Detect which cell encompasses the target text, then output its (x, y) center coordinate. 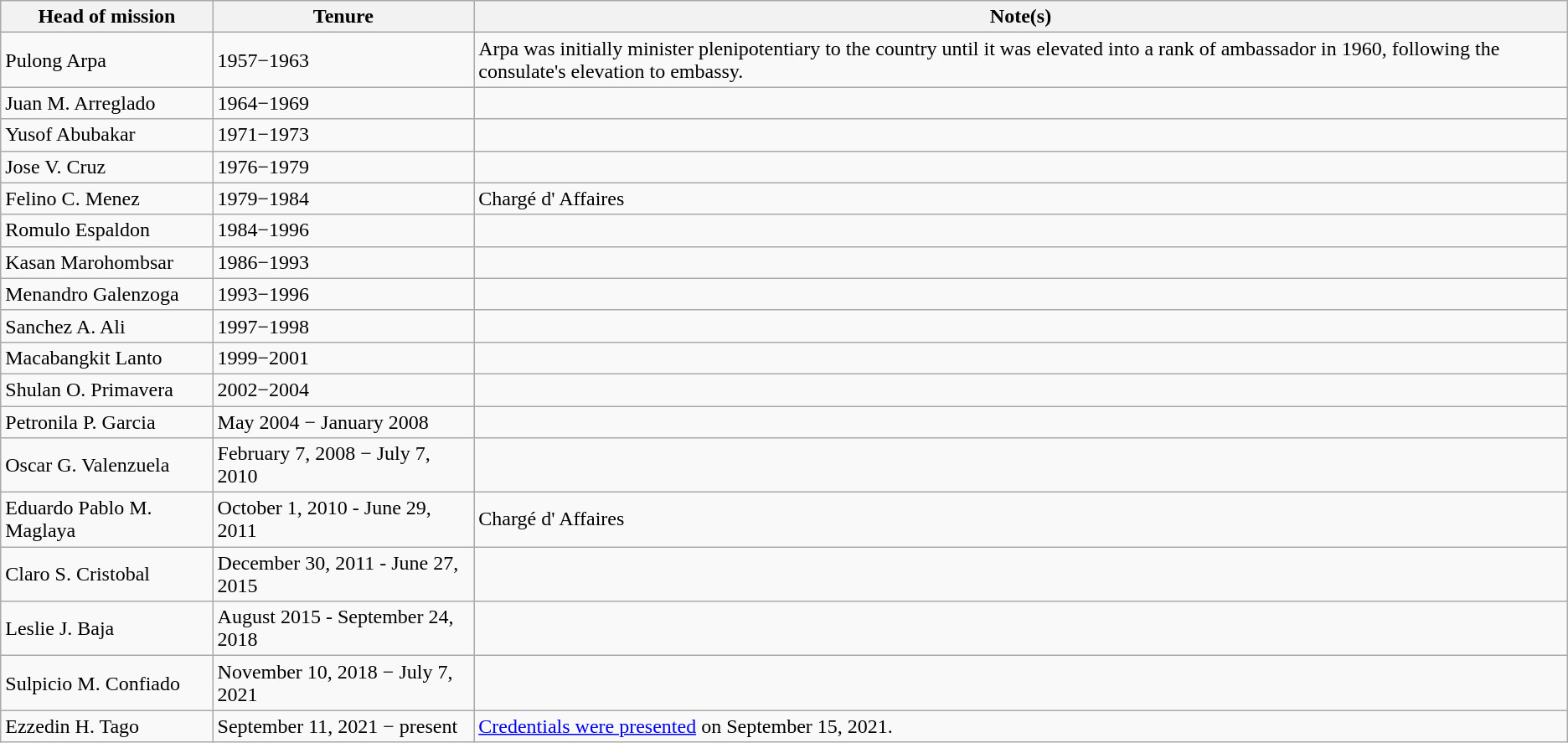
Leslie J. Baja (107, 628)
Felino C. Menez (107, 199)
Head of mission (107, 17)
Sulpicio M. Confiado (107, 684)
October 1, 2010 - June 29, 2011 (343, 519)
Eduardo Pablo M. Maglaya (107, 519)
1997−1998 (343, 326)
November 10, 2018 − July 7, 2021 (343, 684)
1993−1996 (343, 294)
Pulong Arpa (107, 60)
February 7, 2008 − July 7, 2010 (343, 466)
1999−2001 (343, 358)
1971−1973 (343, 135)
Romulo Espaldon (107, 230)
Shulan O. Primavera (107, 390)
Macabangkit Lanto (107, 358)
Yusof Abubakar (107, 135)
Tenure (343, 17)
1984−1996 (343, 230)
December 30, 2011 - June 27, 2015 (343, 575)
Ezzedin H. Tago (107, 726)
Oscar G. Valenzuela (107, 466)
September 11, 2021 − present (343, 726)
2002−2004 (343, 390)
Sanchez A. Ali (107, 326)
August 2015 - September 24, 2018 (343, 628)
Juan M. Arreglado (107, 103)
1964−1969 (343, 103)
1979−1984 (343, 199)
1976−1979 (343, 167)
Petronila P. Garcia (107, 421)
1986−1993 (343, 262)
Menandro Galenzoga (107, 294)
Credentials were presented on September 15, 2021. (1021, 726)
1957−1963 (343, 60)
May 2004 − January 2008 (343, 421)
Claro S. Cristobal (107, 575)
Note(s) (1021, 17)
Jose V. Cruz (107, 167)
Kasan Marohombsar (107, 262)
